Find where the given text appears and provide that cell's center as (X, Y) coordinate. 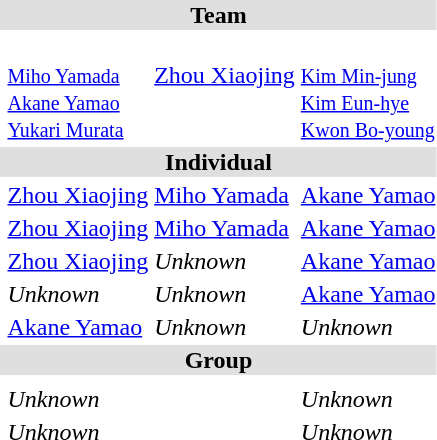
Miho YamadaAkane YamaoYukari Murata (78, 88)
Group (218, 360)
Kim Min-jungKim Eun-hyeKwon Bo-young (368, 88)
Individual (218, 162)
Team (218, 15)
